Identify which cell holds the provided text, then report its (X, Y) central coordinate. 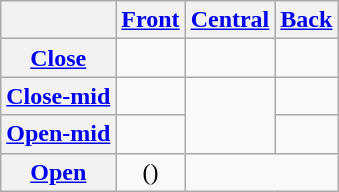
Close-mid (58, 96)
Back (306, 20)
() (150, 172)
Open (58, 172)
Central (230, 20)
Close (58, 58)
Front (150, 20)
Open-mid (58, 134)
